Identify which cell holds the provided text, then report its (X, Y) central coordinate. 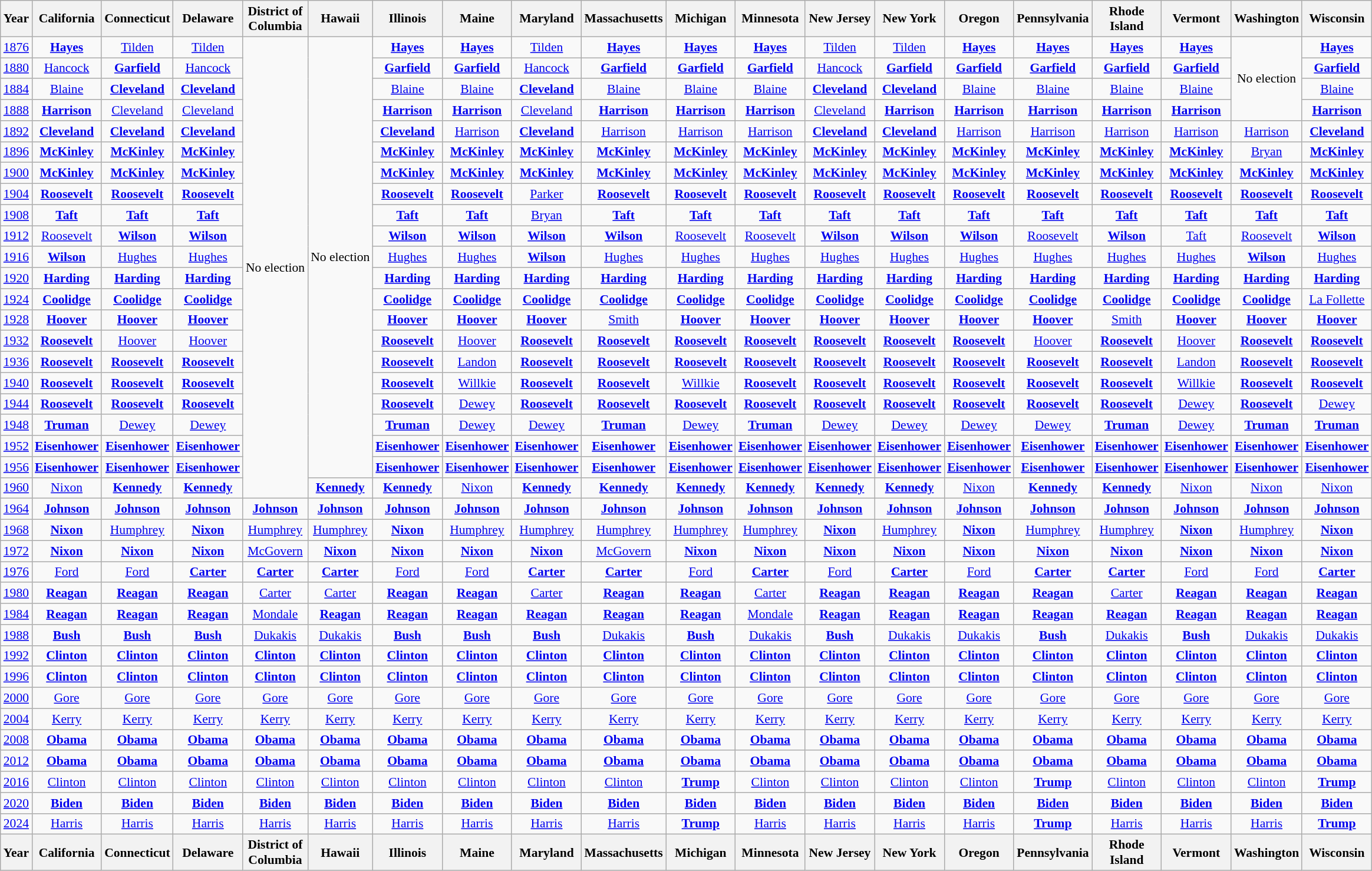
2004 (17, 719)
1972 (17, 551)
1932 (17, 341)
1992 (17, 656)
1908 (17, 215)
2020 (17, 803)
1944 (17, 404)
2008 (17, 740)
1980 (17, 593)
1892 (17, 131)
1928 (17, 320)
2012 (17, 761)
Parker (546, 194)
1996 (17, 677)
2000 (17, 698)
1988 (17, 635)
1912 (17, 236)
1984 (17, 614)
1884 (17, 90)
1956 (17, 467)
1968 (17, 530)
1904 (17, 194)
La Follette (1337, 299)
1964 (17, 509)
1924 (17, 299)
1920 (17, 278)
1916 (17, 258)
1900 (17, 173)
1888 (17, 110)
2024 (17, 824)
1936 (17, 362)
1960 (17, 488)
1952 (17, 446)
1976 (17, 572)
1940 (17, 383)
1876 (17, 47)
1896 (17, 152)
1880 (17, 68)
1948 (17, 425)
2016 (17, 782)
